Search for the cell housing the specified text and yield its [x, y] center coordinate. 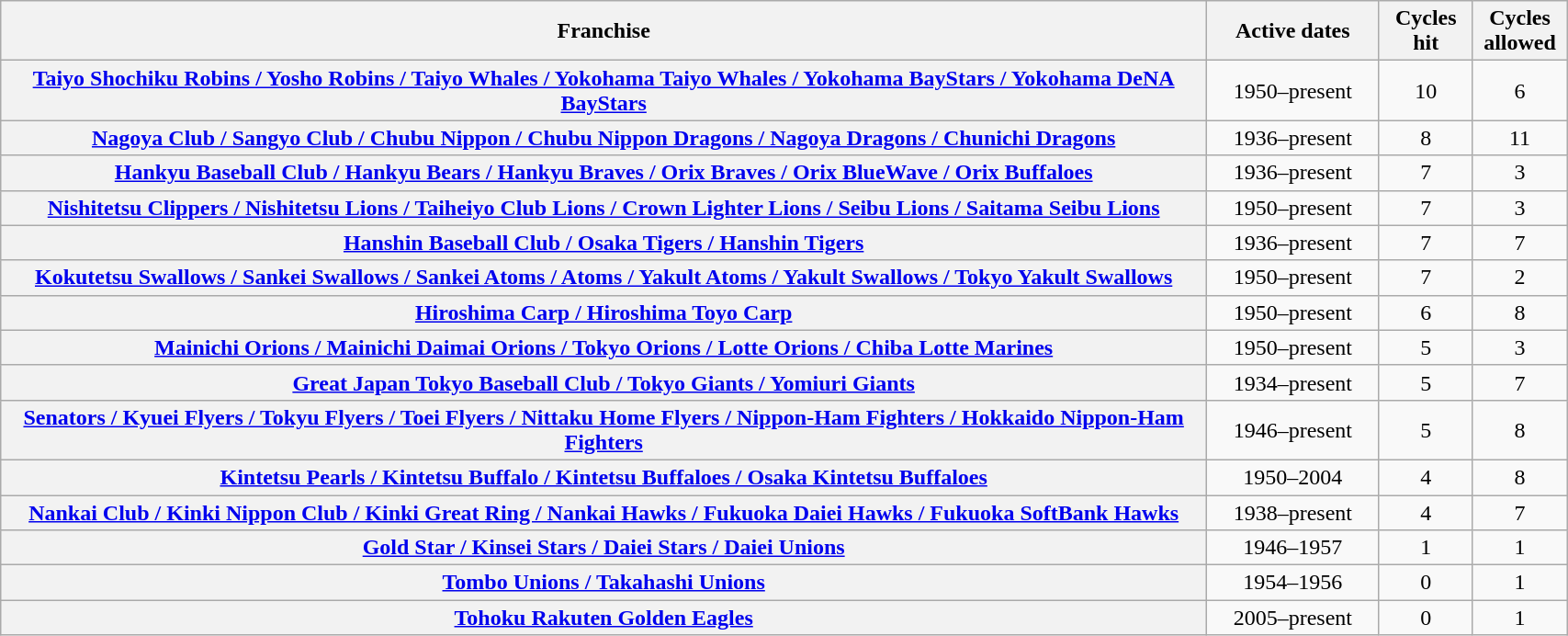
Senators / Kyuei Flyers / Tokyu Flyers / Toei Flyers / Nittaku Home Flyers / Nippon-Ham Fighters / Hokkaido Nippon-Ham Fighters [604, 430]
1938–present [1293, 512]
Hankyu Baseball Club / Hankyu Bears / Hankyu Braves / Orix Braves / Orix BlueWave / Orix Buffaloes [604, 173]
Kintetsu Pearls / Kintetsu Buffalo / Kintetsu Buffaloes / Osaka Kintetsu Buffaloes [604, 477]
1946–present [1293, 430]
Gold Star / Kinsei Stars / Daiei Stars / Daiei Unions [604, 548]
Tombo Unions / Takahashi Unions [604, 583]
Hanshin Baseball Club / Osaka Tigers / Hanshin Tigers [604, 243]
1950–2004 [1293, 477]
Nagoya Club / Sangyo Club / Chubu Nippon / Chubu Nippon Dragons / Nagoya Dragons / Chunichi Dragons [604, 138]
Taiyo Shochiku Robins / Yosho Robins / Taiyo Whales / Yokohama Taiyo Whales / Yokohama BayStars / Yokohama DeNA BayStars [604, 90]
1954–1956 [1293, 583]
Nankai Club / Kinki Nippon Club / Kinki Great Ring / Nankai Hawks / Fukuoka Daiei Hawks / Fukuoka SoftBank Hawks [604, 512]
Tohoku Rakuten Golden Eagles [604, 618]
Franchise [604, 31]
2005–present [1293, 618]
11 [1519, 138]
Cycles hit [1426, 31]
1934–present [1293, 382]
10 [1426, 90]
Kokutetsu Swallows / Sankei Swallows / Sankei Atoms / Atoms / Yakult Atoms / Yakult Swallows / Tokyo Yakult Swallows [604, 278]
Nishitetsu Clippers / Nishitetsu Lions / Taiheiyo Club Lions / Crown Lighter Lions / Seibu Lions / Saitama Seibu Lions [604, 208]
Cycles allowed [1519, 31]
Hiroshima Carp / Hiroshima Toyo Carp [604, 312]
Great Japan Tokyo Baseball Club / Tokyo Giants / Yomiuri Giants [604, 382]
2 [1519, 278]
Active dates [1293, 31]
1946–1957 [1293, 548]
Mainichi Orions / Mainichi Daimai Orions / Tokyo Orions / Lotte Orions / Chiba Lotte Marines [604, 347]
